Output the [X, Y] coordinate of the center of the cell containing the given text.  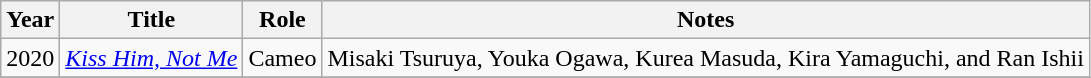
Year [30, 20]
Misaki Tsuruya, Youka Ogawa, Kurea Masuda, Kira Yamaguchi, and Ran Ishii [706, 58]
Kiss Him, Not Me [152, 58]
2020 [30, 58]
Notes [706, 20]
Cameo [282, 58]
Title [152, 20]
Role [282, 20]
